Extract the [X, Y] coordinate from the center of the cell holding the provided text.  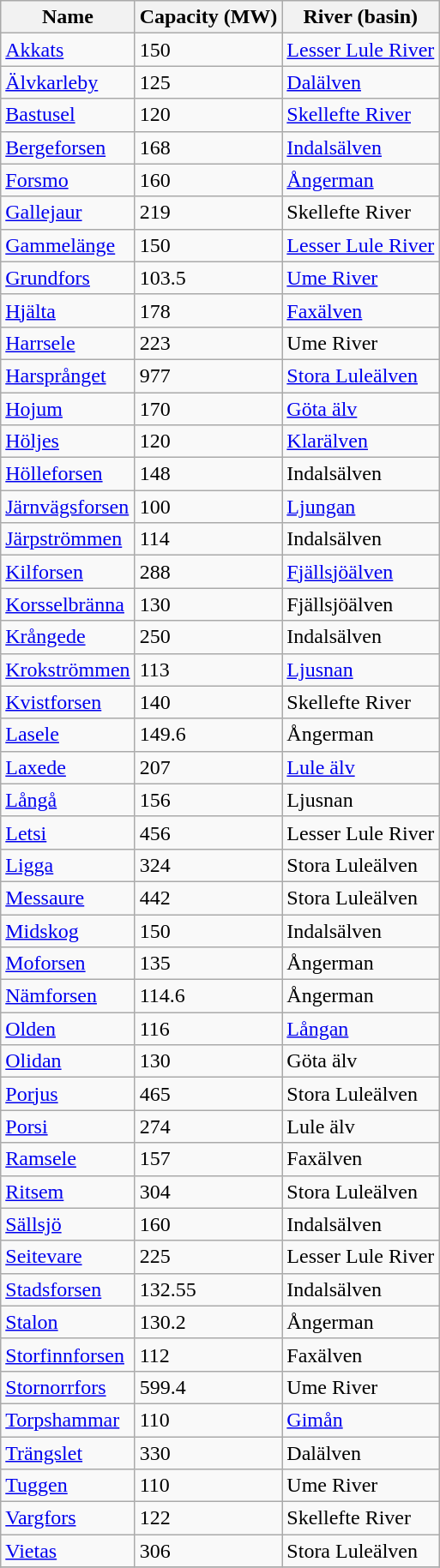
456 [208, 832]
Harrsele [68, 343]
Ligga [68, 865]
250 [208, 637]
178 [208, 310]
Trängslet [68, 1453]
324 [208, 865]
Sällsjö [68, 1224]
116 [208, 1029]
Hjälta [68, 310]
Krokströmmen [68, 670]
Akkats [68, 50]
Hölleforsen [68, 474]
140 [208, 702]
132.55 [208, 1289]
Seitevare [68, 1257]
114.6 [208, 996]
225 [208, 1257]
113 [208, 670]
Tuggen [68, 1486]
Gammelänge [68, 245]
Grundfors [68, 278]
274 [208, 1126]
Stalon [68, 1322]
Gimån [360, 1420]
Höljes [68, 442]
Storfinnforsen [68, 1355]
Bergeforsen [68, 147]
Vargfors [68, 1518]
170 [208, 409]
Järnvägsforsen [68, 507]
148 [208, 474]
599.4 [208, 1387]
Kvistforsen [68, 702]
Laxede [68, 767]
Långan [360, 1029]
Vietas [68, 1551]
Stadsforsen [68, 1289]
Kilforsen [68, 572]
River (basin) [360, 17]
Name [68, 17]
465 [208, 1094]
Järpströmmen [68, 539]
306 [208, 1551]
103.5 [208, 278]
Älvkarleby [68, 82]
Krångede [68, 637]
207 [208, 767]
130.2 [208, 1322]
Torpshammar [68, 1420]
156 [208, 800]
330 [208, 1453]
Messaure [68, 898]
288 [208, 572]
Lasele [68, 735]
977 [208, 375]
223 [208, 343]
Långå [68, 800]
Forsmo [68, 180]
Moforsen [68, 964]
304 [208, 1192]
Hojum [68, 409]
149.6 [208, 735]
Korsselbränna [68, 604]
Porsi [68, 1126]
Bastusel [68, 115]
Ritsem [68, 1192]
Ljungan [360, 507]
168 [208, 147]
100 [208, 507]
Klarälven [360, 442]
219 [208, 213]
442 [208, 898]
Ramsele [68, 1159]
Harsprånget [68, 375]
Olidan [68, 1061]
Nämforsen [68, 996]
125 [208, 82]
122 [208, 1518]
114 [208, 539]
Gallejaur [68, 213]
Stornorrfors [68, 1387]
Olden [68, 1029]
Letsi [68, 832]
135 [208, 964]
Midskog [68, 930]
Capacity (MW) [208, 17]
Porjus [68, 1094]
157 [208, 1159]
112 [208, 1355]
